Output the [X, Y] coordinate of the center of the cell containing the given text.  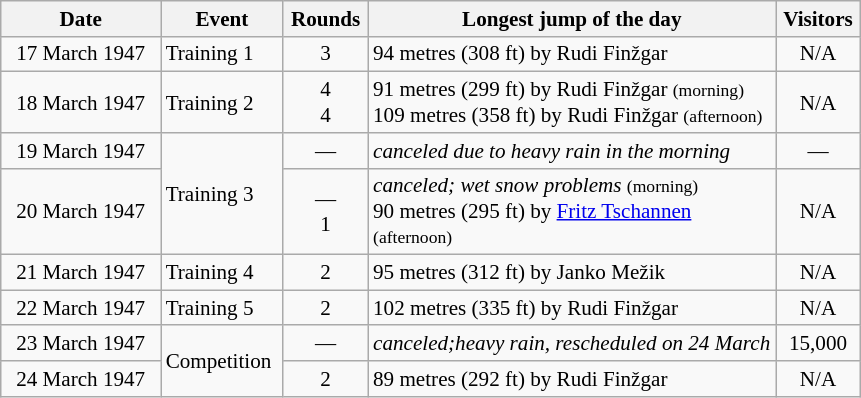
Date [81, 18]
Training 1 [222, 54]
89 metres (292 ft) by Rudi Finžgar [572, 378]
Event [222, 18]
canceled due to heavy rain in the morning [572, 150]
24 March 1947 [81, 378]
—1 [326, 211]
94 metres (308 ft) by Rudi Finžgar [572, 54]
22 March 1947 [81, 308]
canceled;heavy rain, rescheduled on 24 March [572, 342]
15,000 [818, 342]
Training 5 [222, 308]
23 March 1947 [81, 342]
Training 4 [222, 272]
102 metres (335 ft) by Rudi Finžgar [572, 308]
91 metres (299 ft) by Rudi Finžgar (morning)109 metres (358 ft) by Rudi Finžgar (afternoon) [572, 102]
20 March 1947 [81, 211]
Visitors [818, 18]
21 March 1947 [81, 272]
44 [326, 102]
18 March 1947 [81, 102]
Training 2 [222, 102]
95 metres (312 ft) by Janko Mežik [572, 272]
Rounds [326, 18]
Competition [222, 360]
19 March 1947 [81, 150]
Training 3 [222, 194]
17 March 1947 [81, 54]
Longest jump of the day [572, 18]
canceled; wet snow problems (morning)90 metres (295 ft) by Fritz Tschannen (afternoon) [572, 211]
3 [326, 54]
